Pinpoint the cell where the given text exists, returning its (x, y) midpoint coordinate. 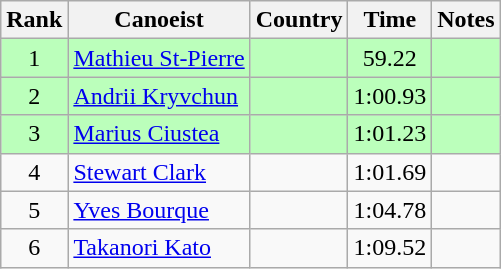
Andrii Kryvchun (159, 96)
Stewart Clark (159, 172)
4 (34, 172)
1:09.52 (390, 248)
Country (299, 20)
Takanori Kato (159, 248)
Canoeist (159, 20)
Notes (466, 20)
1:00.93 (390, 96)
1:01.69 (390, 172)
1:04.78 (390, 210)
Rank (34, 20)
Time (390, 20)
1 (34, 58)
Yves Bourque (159, 210)
1:01.23 (390, 134)
2 (34, 96)
6 (34, 248)
3 (34, 134)
59.22 (390, 58)
Mathieu St-Pierre (159, 58)
5 (34, 210)
Marius Ciustea (159, 134)
